Capture the cell that displays the provided text and extract its [x, y] central coordinate. 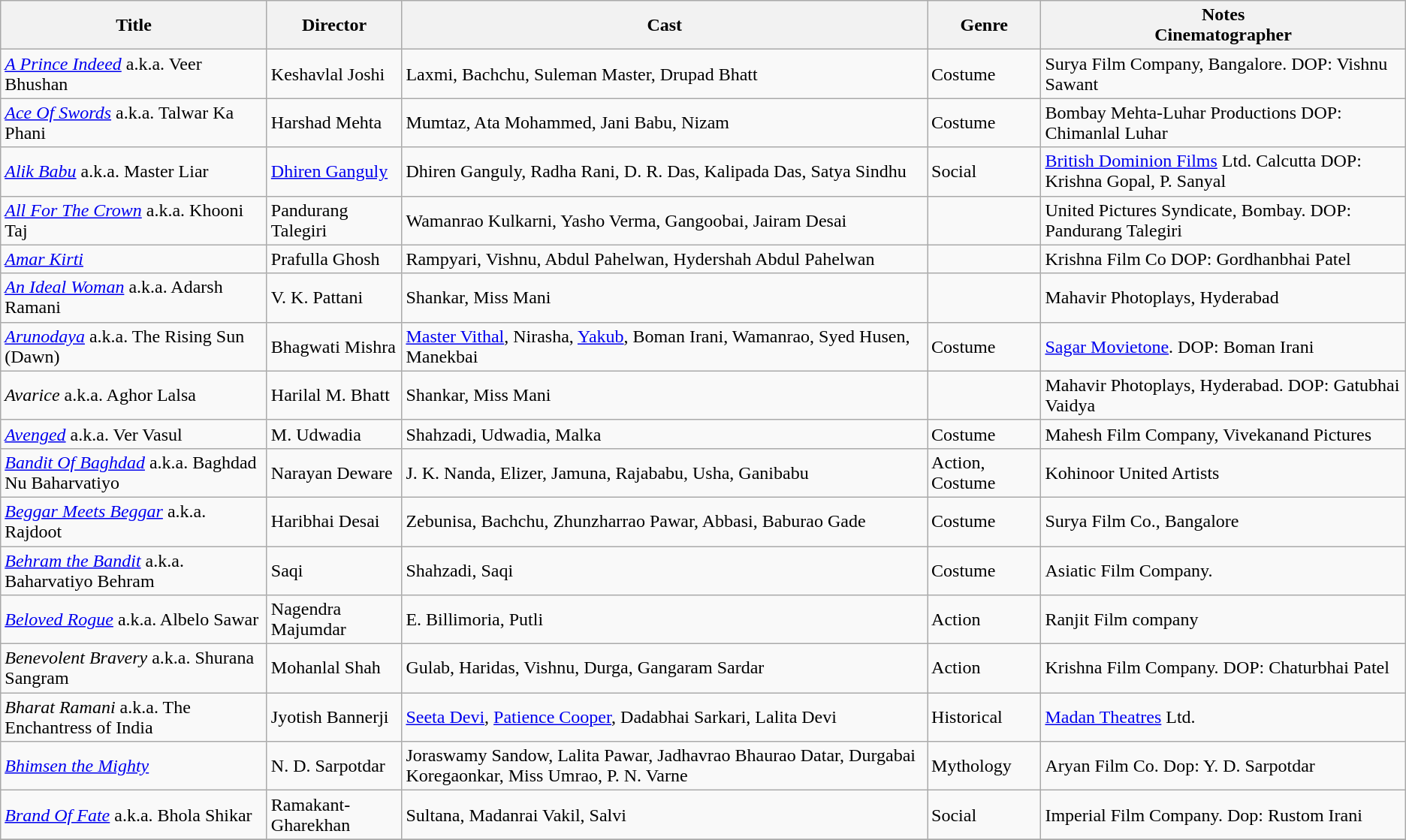
Title [134, 26]
Bombay Mehta-Luhar Productions DOP: Chimanlal Luhar [1223, 123]
Mythology [984, 766]
Benevolent Bravery a.k.a. Shurana Sangram [134, 668]
Dhiren Ganguly [334, 171]
Surya Film Co., Bangalore [1223, 521]
Ramakant-Gharekhan [334, 815]
Ace Of Swords a.k.a. Talwar Ka Phani [134, 123]
Bhimsen the Mighty [134, 766]
Mahesh Film Company, Vivekanand Pictures [1223, 434]
Aryan Film Co. Dop: Y. D. Sarpotdar [1223, 766]
Harilal M. Bhatt [334, 395]
Seeta Devi, Patience Cooper, Dadabhai Sarkari, Lalita Devi [665, 718]
Harshad Mehta [334, 123]
Alik Babu a.k.a. Master Liar [134, 171]
Arunodaya a.k.a. The Rising Sun (Dawn) [134, 347]
Zebunisa, Bachchu, Zhunzharrao Pawar, Abbasi, Baburao Gade [665, 521]
Prafulla Ghosh [334, 259]
Mohanlal Shah [334, 668]
V. K. Pattani [334, 297]
Historical [984, 718]
Amar Kirti [134, 259]
Krishna Film Company. DOP: Chaturbhai Patel [1223, 668]
Joraswamy Sandow, Lalita Pawar, Jadhavrao Bhaurao Datar, Durgabai Koregaonkar, Miss Umrao, P. N. Varne [665, 766]
Nagendra Majumdar [334, 620]
Bharat Ramani a.k.a. The Enchantress of India [134, 718]
Keshavlal Joshi [334, 74]
N. D. Sarpotdar [334, 766]
Imperial Film Company. Dop: Rustom Irani [1223, 815]
Action, Costume [984, 473]
A Prince Indeed a.k.a. Veer Bhushan [134, 74]
Madan Theatres Ltd. [1223, 718]
Cast [665, 26]
Wamanrao Kulkarni, Yasho Verma, Gangoobai, Jairam Desai [665, 221]
United Pictures Syndicate, Bombay. DOP: Pandurang Talegiri [1223, 221]
Sagar Movietone. DOP: Boman Irani [1223, 347]
Bandit Of Baghdad a.k.a. Baghdad Nu Baharvatiyo [134, 473]
J. K. Nanda, Elizer, Jamuna, Rajababu, Usha, Ganibabu [665, 473]
E. Billimoria, Putli [665, 620]
Narayan Deware [334, 473]
Director [334, 26]
British Dominion Films Ltd. Calcutta DOP: Krishna Gopal, P. Sanyal [1223, 171]
Avarice a.k.a. Aghor Lalsa [134, 395]
Ranjit Film company [1223, 620]
An Ideal Woman a.k.a. Adarsh Ramani [134, 297]
Mumtaz, Ata Mohammed, Jani Babu, Nizam [665, 123]
Krishna Film Co DOP: Gordhanbhai Patel [1223, 259]
Pandurang Talegiri [334, 221]
NotesCinematographer [1223, 26]
Gulab, Haridas, Vishnu, Durga, Gangaram Sardar [665, 668]
Asiatic Film Company. [1223, 571]
M. Udwadia [334, 434]
Laxmi, Bachchu, Suleman Master, Drupad Bhatt [665, 74]
Bhagwati Mishra [334, 347]
Beloved Rogue a.k.a. Albelo Sawar [134, 620]
Behram the Bandit a.k.a. Baharvatiyo Behram [134, 571]
Genre [984, 26]
Mahavir Photoplays, Hyderabad [1223, 297]
Shahzadi, Saqi [665, 571]
Surya Film Company, Bangalore. DOP: Vishnu Sawant [1223, 74]
Shahzadi, Udwadia, Malka [665, 434]
Rampyari, Vishnu, Abdul Pahelwan, Hydershah Abdul Pahelwan [665, 259]
Brand Of Fate a.k.a. Bhola Shikar [134, 815]
Mahavir Photoplays, Hyderabad. DOP: Gatubhai Vaidya [1223, 395]
Avenged a.k.a. Ver Vasul [134, 434]
Jyotish Bannerji [334, 718]
Dhiren Ganguly, Radha Rani, D. R. Das, Kalipada Das, Satya Sindhu [665, 171]
Saqi [334, 571]
All For The Crown a.k.a. Khooni Taj [134, 221]
Kohinoor United Artists [1223, 473]
Beggar Meets Beggar a.k.a. Rajdoot [134, 521]
Master Vithal, Nirasha, Yakub, Boman Irani, Wamanrao, Syed Husen, Manekbai [665, 347]
Sultana, Madanrai Vakil, Salvi [665, 815]
Haribhai Desai [334, 521]
